Detect which cell encompasses the target text, then output its (X, Y) center coordinate. 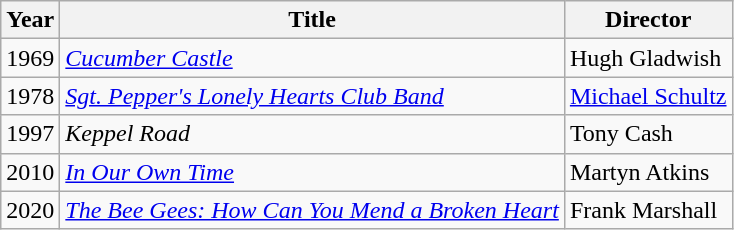
The Bee Gees: How Can You Mend a Broken Heart (312, 210)
Director (648, 20)
Frank Marshall (648, 210)
2010 (30, 172)
1997 (30, 134)
Sgt. Pepper's Lonely Hearts Club Band (312, 96)
Title (312, 20)
Year (30, 20)
Keppel Road (312, 134)
1969 (30, 58)
Michael Schultz (648, 96)
1978 (30, 96)
Hugh Gladwish (648, 58)
Tony Cash (648, 134)
Cucumber Castle (312, 58)
Martyn Atkins (648, 172)
In Our Own Time (312, 172)
2020 (30, 210)
